Return the (x, y) coordinate for the center point of the cell that contains the specified text.  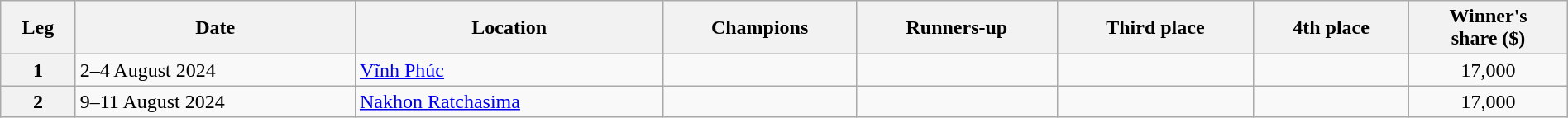
Runners-up (956, 28)
2–4 August 2024 (215, 70)
Vĩnh Phúc (509, 70)
Winner'sshare ($) (1489, 28)
Nakhon Ratchasima (509, 101)
1 (38, 70)
Third place (1154, 28)
Location (509, 28)
Date (215, 28)
Champions (759, 28)
Leg (38, 28)
4th place (1331, 28)
9–11 August 2024 (215, 101)
2 (38, 101)
